Search for the cell housing the specified text and yield its [X, Y] center coordinate. 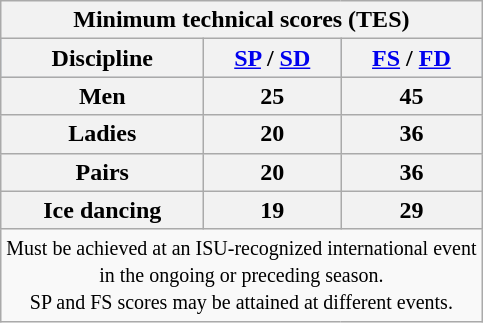
19 [272, 210]
Ice dancing [102, 210]
Men [102, 96]
25 [272, 96]
Discipline [102, 58]
FS / FD [412, 58]
Minimum technical scores (TES) [242, 20]
SP / SD [272, 58]
29 [412, 210]
Must be achieved at an ISU-recognized international event in the ongoing or preceding season. SP and FS scores may be attained at different events. [242, 275]
Ladies [102, 134]
45 [412, 96]
Pairs [102, 172]
